Find where the given text appears and provide that cell's center as (x, y) coordinate. 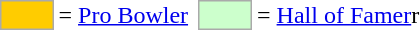
= Pro Bowler (124, 15)
